Locate the cell with the specified text and output its [x, y] center coordinate. 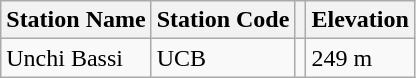
UCB [223, 58]
Station Name [76, 20]
Station Code [223, 20]
Elevation [360, 20]
Unchi Bassi [76, 58]
249 m [360, 58]
